Identify which cell holds the provided text, then report its [X, Y] central coordinate. 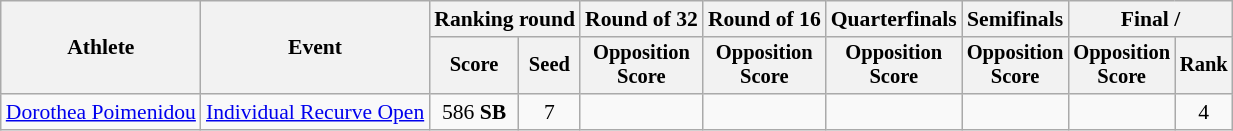
Athlete [101, 48]
586 SB [474, 112]
Round of 32 [642, 19]
Individual Recurve Open [315, 112]
Ranking round [504, 19]
Round of 16 [764, 19]
Event [315, 48]
Score [474, 66]
Quarterfinals [894, 19]
7 [550, 112]
Rank [1204, 66]
Dorothea Poimenidou [101, 112]
Seed [550, 66]
Final / [1150, 19]
Semifinals [1016, 19]
4 [1204, 112]
